Search for the cell housing the specified text and yield its [x, y] center coordinate. 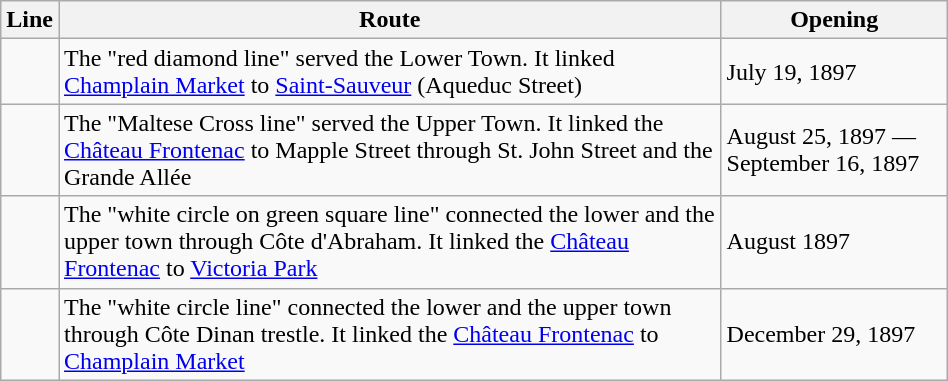
August 25, 1897 — September 16, 1897 [834, 150]
August 1897 [834, 242]
July 19, 1897 [834, 72]
The "white circle line" connected the lower and the upper town through Côte Dinan trestle. It linked the Château Frontenac to Champlain Market [390, 334]
Line [30, 20]
December 29, 1897 [834, 334]
The "red diamond line" served the Lower Town. It linked Champlain Market to Saint-Sauveur (Aqueduc Street) [390, 72]
The "Maltese Cross line" served the Upper Town. It linked the Château Frontenac to Mapple Street through St. John Street and the Grande Allée [390, 150]
Opening [834, 20]
Route [390, 20]
